Identify which cell holds the provided text, then report its [x, y] central coordinate. 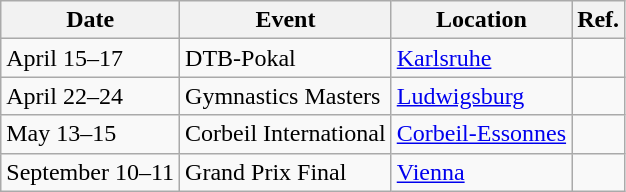
Grand Prix Final [286, 172]
April 22–24 [90, 96]
Location [481, 20]
May 13–15 [90, 134]
Ludwigsburg [481, 96]
Corbeil International [286, 134]
DTB-Pokal [286, 58]
Ref. [598, 20]
Vienna [481, 172]
Corbeil-Essonnes [481, 134]
April 15–17 [90, 58]
September 10–11 [90, 172]
Gymnastics Masters [286, 96]
Karlsruhe [481, 58]
Date [90, 20]
Event [286, 20]
